Capture the cell that displays the provided text and extract its [x, y] central coordinate. 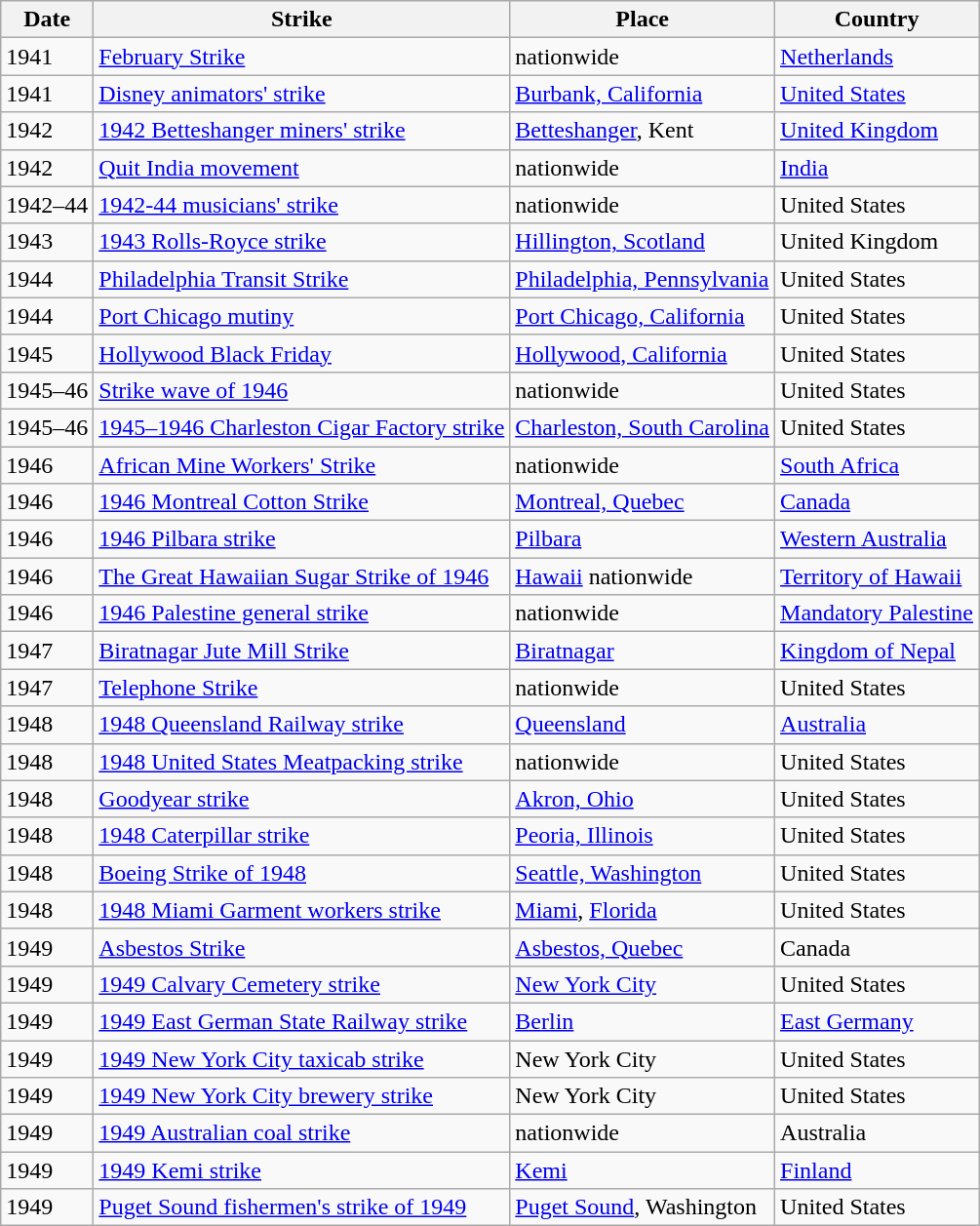
South Africa [878, 465]
1946 Palestine general strike [302, 613]
Western Australia [878, 539]
Port Chicago mutiny [302, 316]
Peoria, Illinois [643, 836]
Quit India movement [302, 168]
Berlin [643, 1021]
Philadelphia, Pennsylvania [643, 279]
Kingdom of Nepal [878, 651]
1946 Montreal Cotton Strike [302, 502]
Hawaii nationwide [643, 576]
Netherlands [878, 57]
1942–44 [47, 205]
India [878, 168]
The Great Hawaiian Sugar Strike of 1946 [302, 576]
Charleston, South Carolina [643, 427]
Finland [878, 1170]
Date [47, 20]
East Germany [878, 1021]
Puget Sound, Washington [643, 1207]
1945 [47, 353]
Montreal, Quebec [643, 502]
1945–1946 Charleston Cigar Factory strike [302, 427]
Port Chicago, California [643, 316]
Asbestos Strike [302, 947]
Place [643, 20]
1948 United States Meatpacking strike [302, 762]
Burbank, California [643, 94]
Hillington, Scotland [643, 242]
Kemi [643, 1170]
Mandatory Palestine [878, 613]
Queensland [643, 725]
1949 New York City taxicab strike [302, 1058]
Boeing Strike of 1948 [302, 873]
1946 Pilbara strike [302, 539]
1942-44 musicians' strike [302, 205]
1949 East German State Railway strike [302, 1021]
Strike [302, 20]
Country [878, 20]
Biratnagar Jute Mill Strike [302, 651]
Hollywood, California [643, 353]
African Mine Workers' Strike [302, 465]
1948 Caterpillar strike [302, 836]
Hollywood Black Friday [302, 353]
Seattle, Washington [643, 873]
1948 Miami Garment workers strike [302, 910]
Territory of Hawaii [878, 576]
Goodyear strike [302, 799]
Telephone Strike [302, 688]
Miami, Florida [643, 910]
February Strike [302, 57]
1949 New York City brewery strike [302, 1096]
Asbestos, Quebec [643, 947]
1942 Betteshanger miners' strike [302, 131]
Pilbara [643, 539]
Disney animators' strike [302, 94]
Strike wave of 1946 [302, 390]
1949 Australian coal strike [302, 1133]
Puget Sound fishermen's strike of 1949 [302, 1207]
Philadelphia Transit Strike [302, 279]
Betteshanger, Kent [643, 131]
1949 Calvary Cemetery strike [302, 984]
Biratnagar [643, 651]
Akron, Ohio [643, 799]
1943 Rolls-Royce strike [302, 242]
1948 Queensland Railway strike [302, 725]
1949 Kemi strike [302, 1170]
1943 [47, 242]
